Return the (x, y) coordinate for the center point of the cell that contains the specified text.  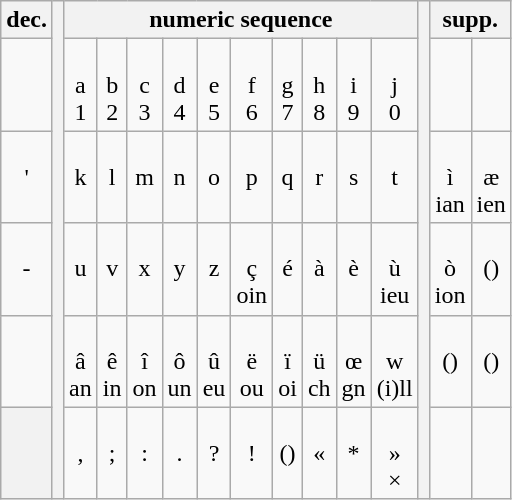
u (81, 269)
à (319, 269)
p (252, 177)
æien (491, 177)
: (144, 453)
' (27, 177)
h8 (319, 85)
é (288, 269)
»× (394, 453)
s (354, 177)
ôun (180, 361)
b2 (112, 85)
ïoi (288, 361)
x (144, 269)
è (354, 269)
; (112, 453)
œgn (354, 361)
c3 (144, 85)
l (112, 177)
k (81, 177)
t (394, 177)
ûeu (214, 361)
êin (112, 361)
supp. (470, 20)
y (180, 269)
d4 (180, 85)
îon (144, 361)
i9 (354, 85)
òion (450, 269)
e5 (214, 85)
j0 (394, 85)
- (27, 269)
n (180, 177)
numeric sequence (242, 20)
v (112, 269)
« (319, 453)
dec. (27, 20)
a1 (81, 85)
w(i)ll (394, 361)
, (81, 453)
ìian (450, 177)
o (214, 177)
z (214, 269)
r (319, 177)
* (354, 453)
q (288, 177)
f6 (252, 85)
ëou (252, 361)
çoin (252, 269)
. (180, 453)
ùieu (394, 269)
? (214, 453)
m (144, 177)
âan (81, 361)
g7 (288, 85)
! (252, 453)
üch (319, 361)
